Capture the cell that displays the provided text and extract its [x, y] central coordinate. 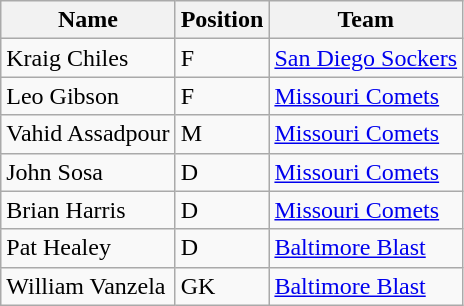
Pat Healey [88, 248]
Position [222, 20]
M [222, 134]
San Diego Sockers [366, 58]
Vahid Assadpour [88, 134]
Kraig Chiles [88, 58]
Leo Gibson [88, 96]
Name [88, 20]
William Vanzela [88, 286]
GK [222, 286]
Brian Harris [88, 210]
Team [366, 20]
John Sosa [88, 172]
